Capture the cell that displays the provided text and extract its [x, y] central coordinate. 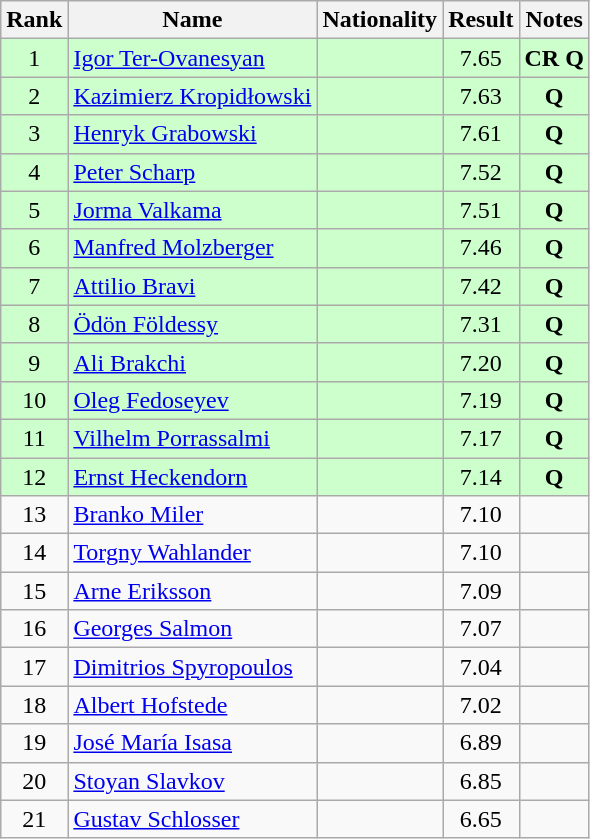
2 [34, 96]
7.09 [481, 591]
José María Isasa [192, 743]
Igor Ter-Ovanesyan [192, 58]
Ali Brakchi [192, 362]
3 [34, 134]
7.52 [481, 172]
7.02 [481, 705]
10 [34, 400]
7.07 [481, 629]
Dimitrios Spyropoulos [192, 667]
7.63 [481, 96]
7.19 [481, 400]
7.42 [481, 286]
14 [34, 553]
Jorma Valkama [192, 210]
6.89 [481, 743]
6.65 [481, 819]
Vilhelm Porrassalmi [192, 438]
11 [34, 438]
13 [34, 515]
9 [34, 362]
Manfred Molzberger [192, 248]
7.31 [481, 324]
Peter Scharp [192, 172]
Torgny Wahlander [192, 553]
Ödön Földessy [192, 324]
12 [34, 477]
Result [481, 20]
4 [34, 172]
Arne Eriksson [192, 591]
17 [34, 667]
7.46 [481, 248]
18 [34, 705]
Oleg Fedoseyev [192, 400]
CR Q [554, 58]
7.17 [481, 438]
Nationality [380, 20]
21 [34, 819]
Attilio Bravi [192, 286]
Name [192, 20]
Henryk Grabowski [192, 134]
6.85 [481, 781]
Stoyan Slavkov [192, 781]
7.61 [481, 134]
15 [34, 591]
5 [34, 210]
Georges Salmon [192, 629]
7.65 [481, 58]
6 [34, 248]
7.20 [481, 362]
16 [34, 629]
1 [34, 58]
7.51 [481, 210]
Notes [554, 20]
Gustav Schlosser [192, 819]
8 [34, 324]
7 [34, 286]
Rank [34, 20]
Kazimierz Kropidłowski [192, 96]
Branko Miler [192, 515]
20 [34, 781]
Ernst Heckendorn [192, 477]
7.04 [481, 667]
7.14 [481, 477]
Albert Hofstede [192, 705]
19 [34, 743]
